Return (x, y) of the center of cell containing provided text 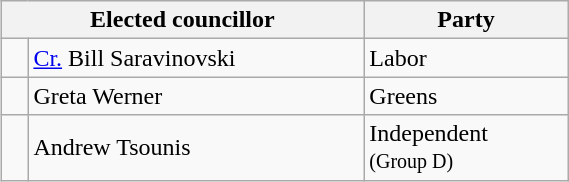
Cr. Bill Saravinovski (196, 58)
Greens (466, 96)
Elected councillor (182, 20)
Greta Werner (196, 96)
Party (466, 20)
Independent (Group D) (466, 148)
Andrew Tsounis (196, 148)
Labor (466, 58)
